Capture the cell that displays the provided text and extract its [X, Y] central coordinate. 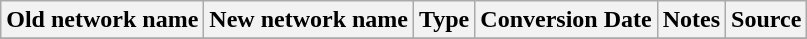
Source [766, 20]
Notes [691, 20]
Conversion Date [566, 20]
Type [444, 20]
New network name [309, 20]
Old network name [102, 20]
